For the text-containing cell, return its midpoint in [x, y] coordinate format. 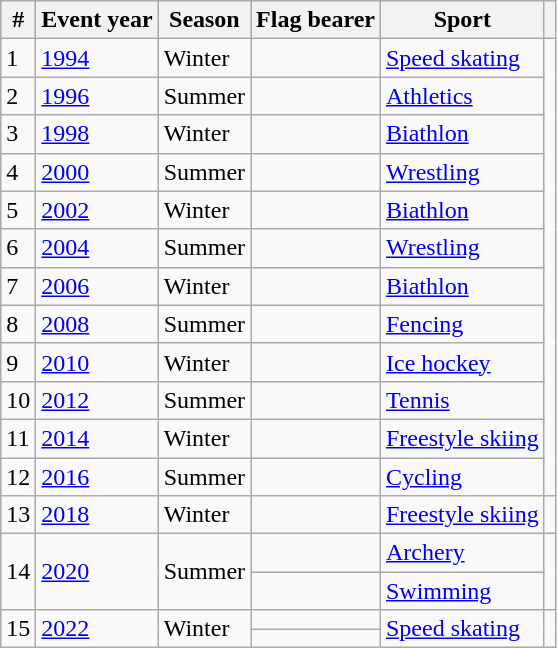
15 [18, 629]
10 [18, 400]
Ice hockey [462, 362]
12 [18, 477]
5 [18, 210]
13 [18, 515]
2010 [97, 362]
2020 [97, 572]
2000 [97, 172]
3 [18, 134]
2014 [97, 438]
Swimming [462, 591]
Fencing [462, 324]
2006 [97, 286]
Event year [97, 20]
Archery [462, 553]
2012 [97, 400]
2004 [97, 248]
Cycling [462, 477]
1 [18, 58]
2 [18, 96]
1994 [97, 58]
Tennis [462, 400]
8 [18, 324]
9 [18, 362]
6 [18, 248]
4 [18, 172]
2022 [97, 629]
2002 [97, 210]
2018 [97, 515]
2016 [97, 477]
7 [18, 286]
Season [204, 20]
Athletics [462, 96]
2008 [97, 324]
Sport [462, 20]
11 [18, 438]
1996 [97, 96]
14 [18, 572]
1998 [97, 134]
Flag bearer [316, 20]
# [18, 20]
